Determine the (x, y) coordinate at the center of the cell enclosing the given text.  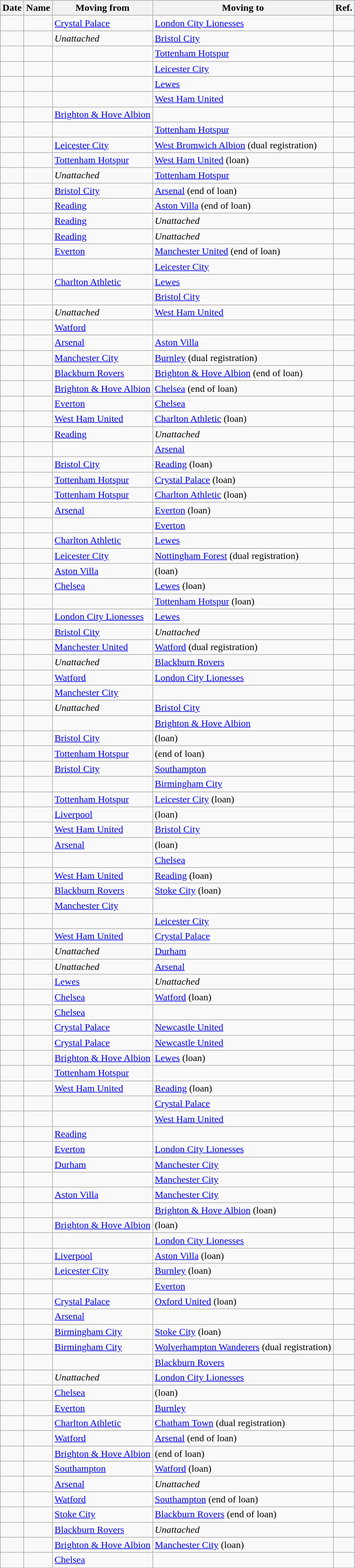
Brighton & Hove Albion (end of loan) (243, 373)
Manchester City (loan) (243, 1545)
Burnley (dual registration) (243, 358)
Watford (dual registration) (243, 647)
Tottenham Hotspur (loan) (243, 601)
Aston Villa (end of loan) (243, 206)
Burnley (243, 1408)
Ref. (344, 8)
Leicester City (loan) (243, 799)
Brighton & Hove Albion (loan) (243, 1210)
Chatham Town (dual registration) (243, 1423)
Chelsea (end of loan) (243, 388)
Aston Villa (loan) (243, 1256)
Moving from (102, 8)
Date (12, 8)
Everton (loan) (243, 510)
Manchester United (102, 647)
Stoke City (102, 1514)
Southampton (end of loan) (243, 1499)
Burnley (loan) (243, 1271)
Crystal Palace (loan) (243, 480)
West Ham United (loan) (243, 160)
Oxford United (loan) (243, 1301)
Manchester United (end of loan) (243, 251)
Nottingham Forest (dual registration) (243, 556)
Moving to (243, 8)
West Bromwich Albion (dual registration) (243, 145)
Blackburn Rovers (end of loan) (243, 1514)
Wolverhampton Wanderers (dual registration) (243, 1347)
Name (38, 8)
